Detect which cell encompasses the target text, then output its [X, Y] center coordinate. 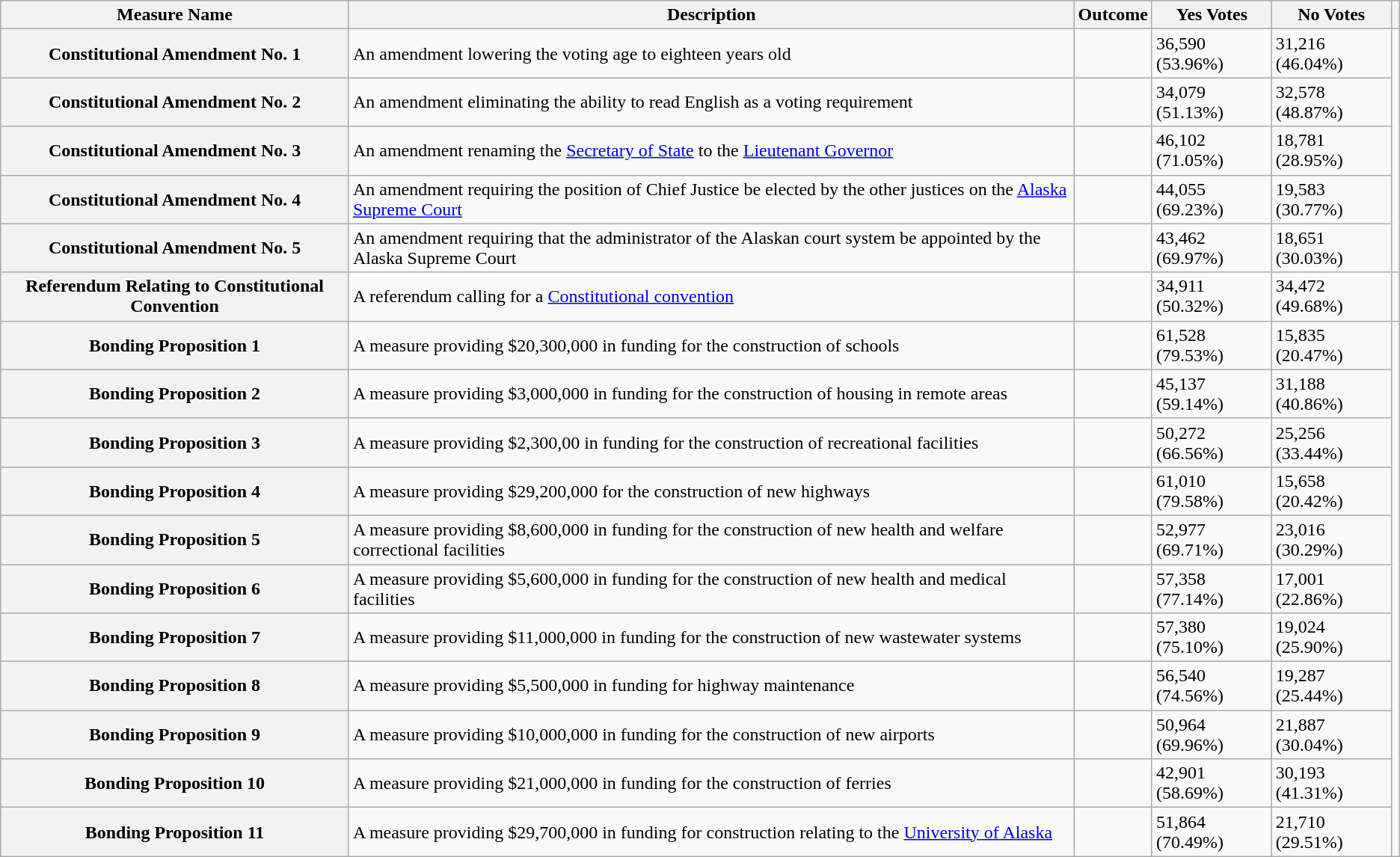
Bonding Proposition 4 [175, 491]
Bonding Proposition 10 [175, 784]
56,540 (74.56%) [1212, 686]
No Votes [1331, 15]
A measure providing $10,000,000 in funding for the construction of new airports [711, 734]
A measure providing $5,500,000 in funding for highway maintenance [711, 686]
44,055 (69.23%) [1212, 199]
19,583 (30.77%) [1331, 199]
Bonding Proposition 11 [175, 832]
34,472 (49.68%) [1331, 296]
Constitutional Amendment No. 5 [175, 248]
Bonding Proposition 8 [175, 686]
30,193 (41.31%) [1331, 784]
19,024 (25.90%) [1331, 637]
52,977 (69.71%) [1212, 540]
An amendment lowering the voting age to eighteen years old [711, 54]
21,887 (30.04%) [1331, 734]
A measure providing $11,000,000 in funding for the construction of new wastewater systems [711, 637]
19,287 (25.44%) [1331, 686]
23,016 (30.29%) [1331, 540]
51,864 (70.49%) [1212, 832]
34,079 (51.13%) [1212, 102]
A measure providing $21,000,000 in funding for the construction of ferries [711, 784]
61,528 (79.53%) [1212, 345]
57,358 (77.14%) [1212, 588]
31,216 (46.04%) [1331, 54]
An amendment requiring the position of Chief Justice be elected by the other justices on the Alaska Supreme Court [711, 199]
17,001 (22.86%) [1331, 588]
A measure providing $20,300,000 in funding for the construction of schools [711, 345]
A referendum calling for a Constitutional convention [711, 296]
45,137 (59.14%) [1212, 393]
43,462 (69.97%) [1212, 248]
An amendment eliminating the ability to read English as a voting requirement [711, 102]
Bonding Proposition 5 [175, 540]
Constitutional Amendment No. 2 [175, 102]
A measure providing $29,200,000 for the construction of new highways [711, 491]
A measure providing $29,700,000 in funding for construction relating to the University of Alaska [711, 832]
A measure providing $2,300,00 in funding for the construction of recreational facilities [711, 443]
A measure providing $5,600,000 in funding for the construction of new health and medical facilities [711, 588]
Constitutional Amendment No. 1 [175, 54]
31,188 (40.86%) [1331, 393]
Bonding Proposition 9 [175, 734]
36,590 (53.96%) [1212, 54]
Bonding Proposition 7 [175, 637]
Measure Name [175, 15]
Constitutional Amendment No. 3 [175, 151]
18,651 (30.03%) [1331, 248]
15,658 (20.42%) [1331, 491]
42,901 (58.69%) [1212, 784]
Description [711, 15]
Outcome [1113, 15]
61,010 (79.58%) [1212, 491]
A measure providing $8,600,000 in funding for the construction of new health and welfare correctional facilities [711, 540]
Bonding Proposition 2 [175, 393]
34,911 (50.32%) [1212, 296]
46,102 (71.05%) [1212, 151]
Bonding Proposition 1 [175, 345]
25,256 (33.44%) [1331, 443]
50,272 (66.56%) [1212, 443]
32,578 (48.87%) [1331, 102]
Constitutional Amendment No. 4 [175, 199]
Bonding Proposition 6 [175, 588]
A measure providing $3,000,000 in funding for the construction of housing in remote areas [711, 393]
An amendment requiring that the administrator of the Alaskan court system be appointed by the Alaska Supreme Court [711, 248]
An amendment renaming the Secretary of State to the Lieutenant Governor [711, 151]
Referendum Relating to Constitutional Convention [175, 296]
18,781 (28.95%) [1331, 151]
50,964 (69.96%) [1212, 734]
Bonding Proposition 3 [175, 443]
Yes Votes [1212, 15]
15,835 (20.47%) [1331, 345]
57,380 (75.10%) [1212, 637]
21,710 (29.51%) [1331, 832]
